Extract the (X, Y) coordinate from the center of the cell holding the provided text.  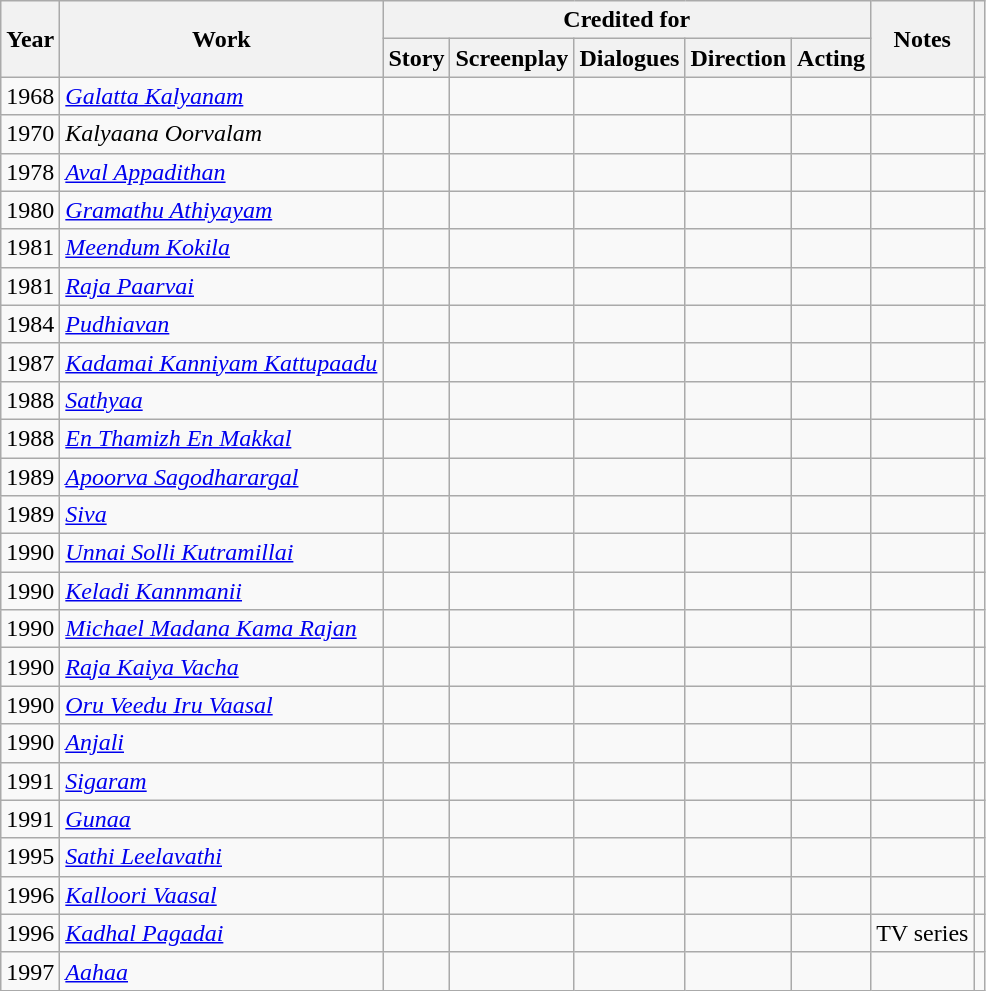
En Thamizh En Makkal (222, 438)
Gramathu Athiyayam (222, 210)
Kadhal Pagadai (222, 933)
1995 (30, 857)
Oru Veedu Iru Vaasal (222, 705)
1984 (30, 324)
Kalloori Vaasal (222, 895)
Siva (222, 515)
Credited for (627, 20)
Screenplay (512, 58)
Sathi Leelavathi (222, 857)
Story (416, 58)
Sigaram (222, 781)
Gunaa (222, 819)
TV series (922, 933)
Galatta Kalyanam (222, 96)
1980 (30, 210)
1970 (30, 134)
Raja Kaiya Vacha (222, 667)
Apoorva Sagodharargal (222, 477)
Aval Appadithan (222, 172)
Anjali (222, 743)
Pudhiavan (222, 324)
Dialogues (630, 58)
1997 (30, 971)
1968 (30, 96)
Work (222, 39)
Raja Paarvai (222, 286)
Sathyaa (222, 400)
Direction (738, 58)
Notes (922, 39)
Keladi Kannmanii (222, 591)
1987 (30, 362)
Year (30, 39)
Unnai Solli Kutramillai (222, 553)
Acting (832, 58)
Kalyaana Oorvalam (222, 134)
Meendum Kokila (222, 248)
Michael Madana Kama Rajan (222, 629)
Aahaa (222, 971)
Kadamai Kanniyam Kattupaadu (222, 362)
1978 (30, 172)
